Determine the (x, y) coordinate at the center of the cell enclosing the given text.  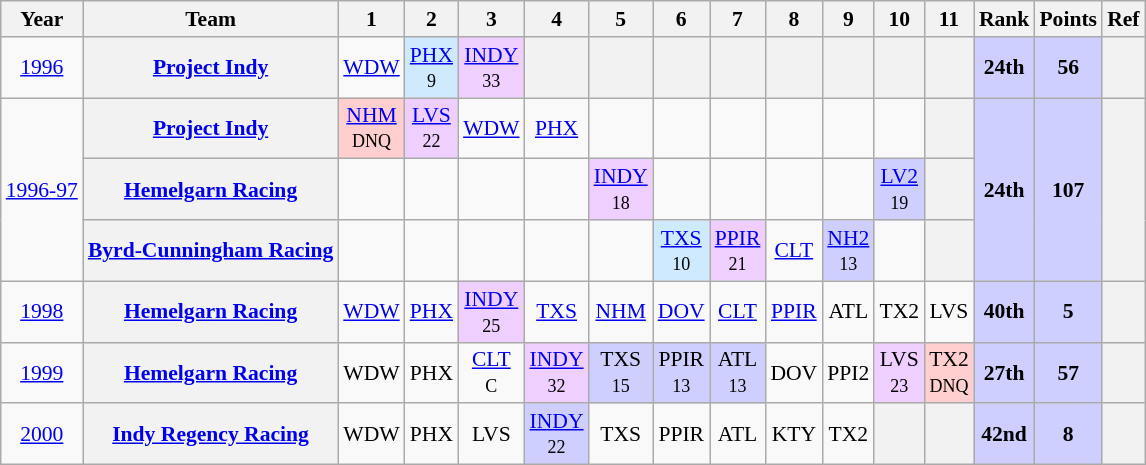
11 (949, 19)
107 (1068, 190)
1996 (42, 68)
57 (1068, 372)
1999 (42, 372)
Rank (1004, 19)
INDY18 (621, 190)
4 (557, 19)
ATL13 (738, 372)
NH213 (848, 250)
INDY22 (557, 434)
LVS23 (899, 372)
Team (210, 19)
LVS22 (432, 128)
Ref (1123, 19)
NHM (621, 312)
27th (1004, 372)
6 (682, 19)
KTY (794, 434)
1998 (42, 312)
56 (1068, 68)
Indy Regency Racing (210, 434)
7 (738, 19)
9 (848, 19)
PHX9 (432, 68)
TX2DNQ (949, 372)
TXS15 (621, 372)
3 (491, 19)
PPI2 (848, 372)
INDY32 (557, 372)
INDY25 (491, 312)
PPIR13 (682, 372)
2 (432, 19)
Year (42, 19)
LV219 (899, 190)
2000 (42, 434)
INDY33 (491, 68)
Points (1068, 19)
Byrd-Cunningham Racing (210, 250)
CLTC (491, 372)
42nd (1004, 434)
1 (371, 19)
PPIR21 (738, 250)
40th (1004, 312)
NHMDNQ (371, 128)
10 (899, 19)
1996-97 (42, 190)
TXS10 (682, 250)
